Output the [X, Y] coordinate of the center of the cell containing the given text.  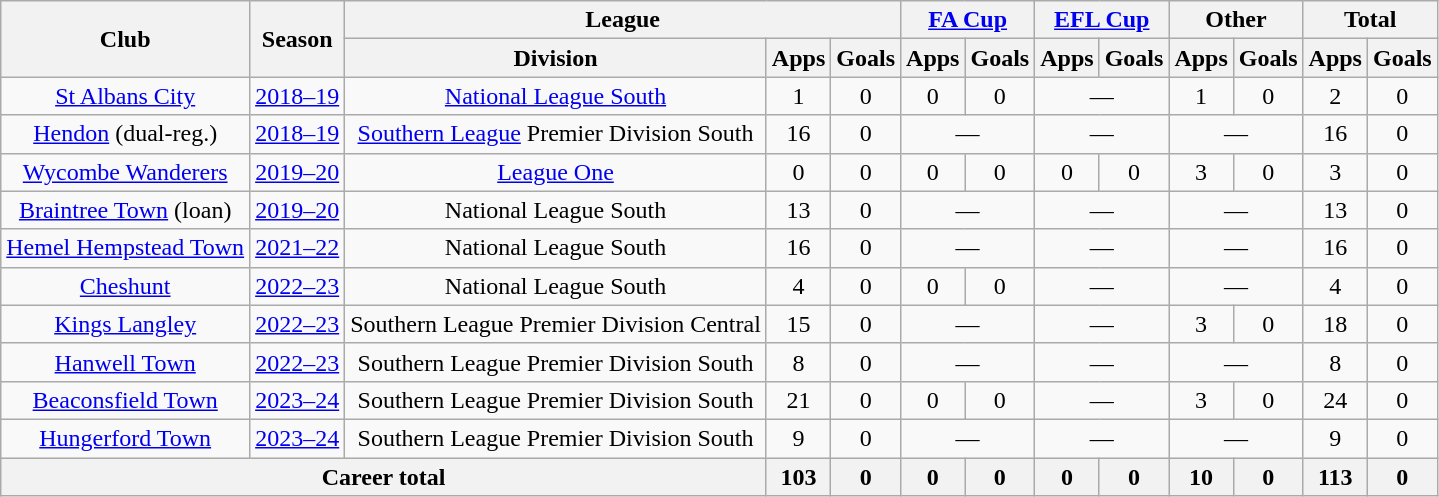
Cheshunt [126, 286]
Hungerford Town [126, 438]
Southern League Premier Division Central [556, 324]
2 [1335, 96]
Hemel Hempstead Town [126, 248]
FA Cup [968, 20]
League [623, 20]
Kings Langley [126, 324]
103 [798, 477]
St Albans City [126, 96]
Hanwell Town [126, 362]
Wycombe Wanderers [126, 172]
Other [1236, 20]
15 [798, 324]
18 [1335, 324]
2021–22 [298, 248]
League One [556, 172]
Career total [384, 477]
113 [1335, 477]
EFL Cup [1102, 20]
Season [298, 39]
Division [556, 58]
Beaconsfield Town [126, 400]
Braintree Town (loan) [126, 210]
24 [1335, 400]
10 [1201, 477]
Hendon (dual-reg.) [126, 134]
21 [798, 400]
Total [1370, 20]
Club [126, 39]
